Return the (X, Y) coordinate for the center point of the cell that contains the specified text.  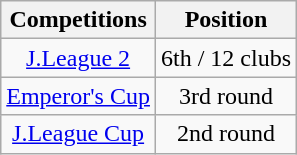
3rd round (226, 96)
2nd round (226, 134)
Position (226, 20)
J.League 2 (78, 58)
Competitions (78, 20)
6th / 12 clubs (226, 58)
Emperor's Cup (78, 96)
J.League Cup (78, 134)
